Capture the cell that displays the provided text and extract its [X, Y] central coordinate. 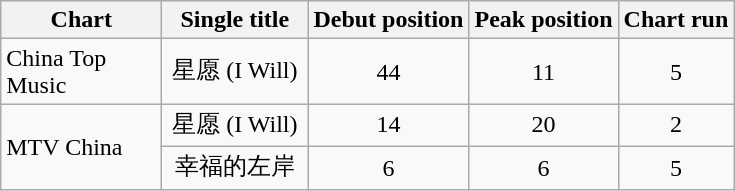
Chart [82, 20]
20 [544, 126]
2 [676, 126]
44 [388, 72]
MTV China [82, 146]
China Top Music [82, 72]
Debut position [388, 20]
Single title [235, 20]
Peak position [544, 20]
14 [388, 126]
11 [544, 72]
幸福的左岸 [235, 168]
Chart run [676, 20]
